Return (X, Y) of the center of cell containing provided text 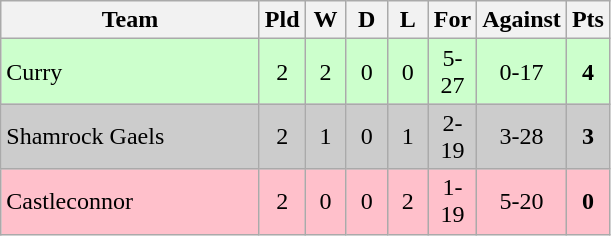
Pts (588, 20)
5-27 (452, 72)
Curry (130, 72)
0-17 (522, 72)
2-19 (452, 136)
Team (130, 20)
Shamrock Gaels (130, 136)
W (326, 20)
L (408, 20)
For (452, 20)
3 (588, 136)
5-20 (522, 202)
Against (522, 20)
1-19 (452, 202)
4 (588, 72)
Castleconnor (130, 202)
Pld (282, 20)
D (366, 20)
3-28 (522, 136)
